From the cell containing the given text, extract its center point as [x, y] coordinate. 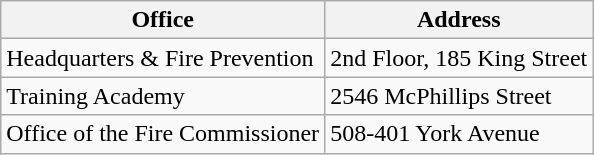
Office [163, 20]
2546 McPhillips Street [459, 96]
Headquarters & Fire Prevention [163, 58]
2nd Floor, 185 King Street [459, 58]
Office of the Fire Commissioner [163, 134]
508-401 York Avenue [459, 134]
Address [459, 20]
Training Academy [163, 96]
